Pinpoint the cell where the given text exists, returning its (x, y) midpoint coordinate. 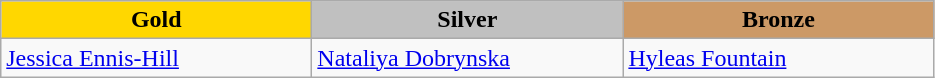
Hyleas Fountain (778, 58)
Jessica Ennis-Hill (156, 58)
Gold (156, 20)
Bronze (778, 20)
Silver (468, 20)
Nataliya Dobrynska (468, 58)
